Return [x, y] of the center of cell containing provided text 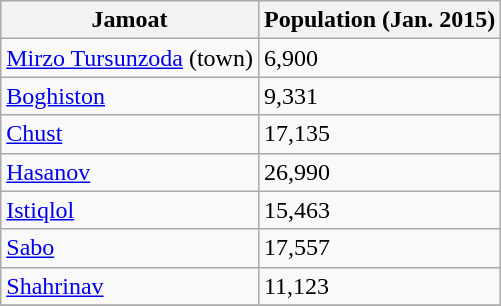
26,990 [379, 172]
6,900 [379, 58]
Mirzo Tursunzoda (town) [130, 58]
Shahrinav [130, 286]
15,463 [379, 210]
17,135 [379, 134]
Hasanov [130, 172]
Jamoat [130, 20]
9,331 [379, 96]
Population (Jan. 2015) [379, 20]
11,123 [379, 286]
Istiqlol [130, 210]
Boghiston [130, 96]
Chust [130, 134]
17,557 [379, 248]
Sabo [130, 248]
